Find where the given text appears and provide that cell's center as (x, y) coordinate. 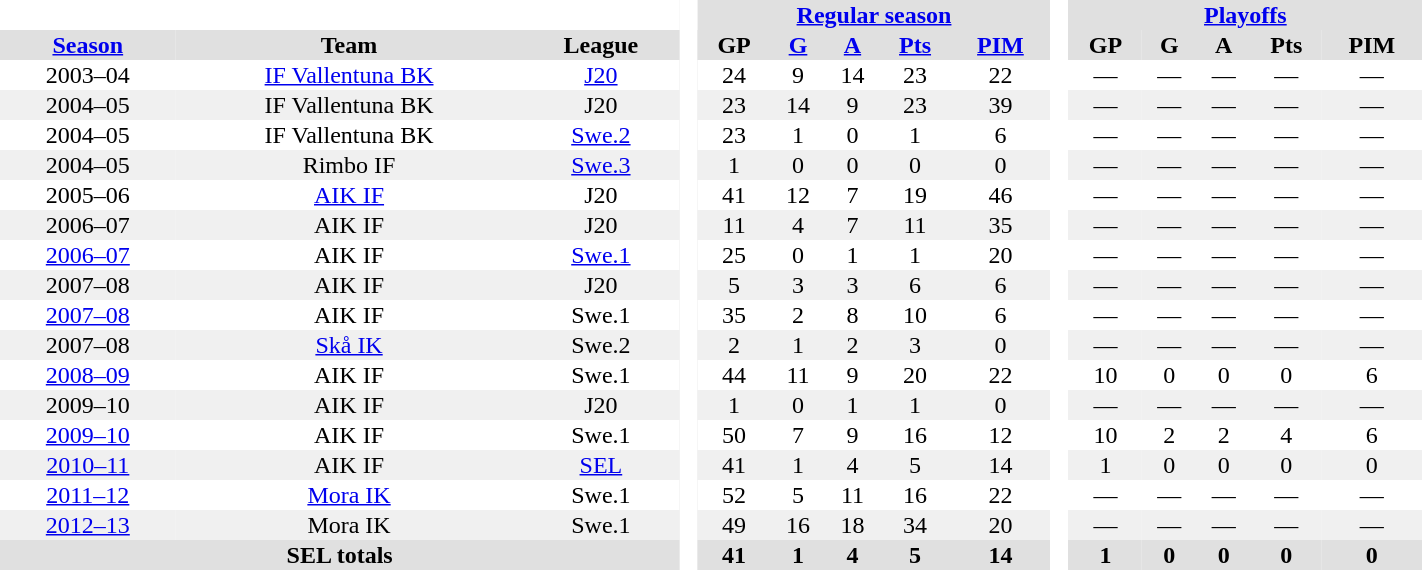
46 (1000, 195)
Season (88, 45)
2012–13 (88, 525)
34 (916, 525)
49 (734, 525)
Playoffs (1246, 15)
SEL totals (340, 555)
Rimbo IF (350, 165)
44 (734, 375)
2011–12 (88, 495)
18 (852, 525)
Swe.3 (602, 165)
39 (1000, 105)
8 (852, 315)
52 (734, 495)
24 (734, 75)
2003–04 (88, 75)
League (602, 45)
Regular season (874, 15)
SEL (602, 465)
2008–09 (88, 375)
50 (734, 435)
2010–11 (88, 465)
Skå IK (350, 345)
Team (350, 45)
2005–06 (88, 195)
19 (916, 195)
25 (734, 255)
